Search for the cell housing the specified text and yield its (X, Y) center coordinate. 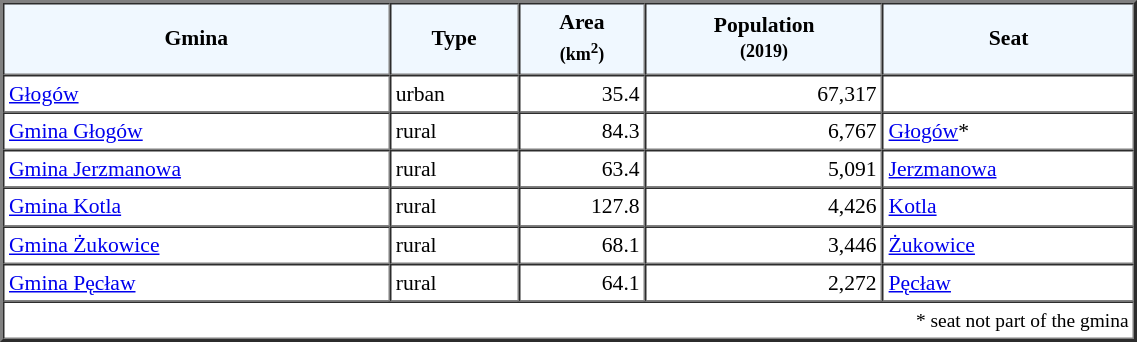
6,767 (764, 131)
64.1 (582, 283)
68.1 (582, 245)
Gmina Pęcław (196, 283)
4,426 (764, 207)
Głogów (196, 93)
3,446 (764, 245)
84.3 (582, 131)
Type (454, 38)
Seat (1009, 38)
Gmina Żukowice (196, 245)
Kotla (1009, 207)
67,317 (764, 93)
urban (454, 93)
Gmina (196, 38)
Żukowice (1009, 245)
5,091 (764, 169)
Pęcław (1009, 283)
Gmina Jerzmanowa (196, 169)
2,272 (764, 283)
Gmina Kotla (196, 207)
Population(2019) (764, 38)
35.4 (582, 93)
* seat not part of the gmina (569, 321)
Jerzmanowa (1009, 169)
63.4 (582, 169)
127.8 (582, 207)
Gmina Głogów (196, 131)
Głogów* (1009, 131)
Area(km2) (582, 38)
